Provide the [X, Y] coordinate of the cell's center where the given text is located.  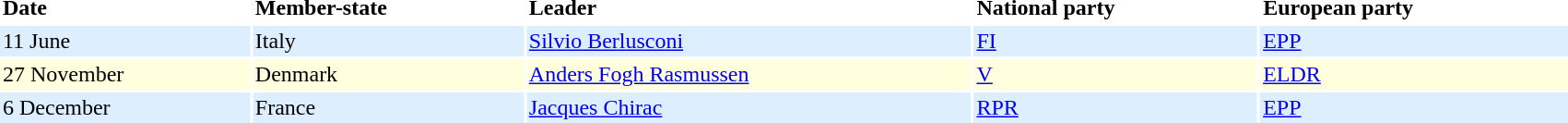
ELDR [1414, 74]
11 June [125, 41]
FI [1115, 41]
Silvio Berlusconi [749, 41]
Anders Fogh Rasmussen [749, 74]
6 December [125, 107]
RPR [1115, 107]
Italy [388, 41]
Jacques Chirac [749, 107]
Denmark [388, 74]
27 November [125, 74]
V [1115, 74]
France [388, 107]
